Provide the [X, Y] coordinate of the cell's center where the given text is located.  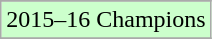
2015–16 Champions [106, 20]
